Provide the [X, Y] coordinate of the cell's center where the given text is located.  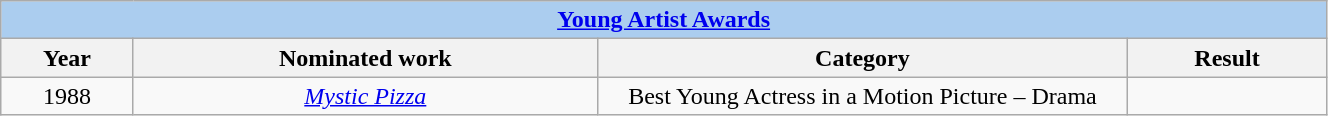
Best Young Actress in a Motion Picture – Drama [862, 96]
Young Artist Awards [664, 20]
Mystic Pizza [365, 96]
1988 [68, 96]
Category [862, 58]
Nominated work [365, 58]
Result [1228, 58]
Year [68, 58]
